Search for the cell housing the specified text and yield its [x, y] center coordinate. 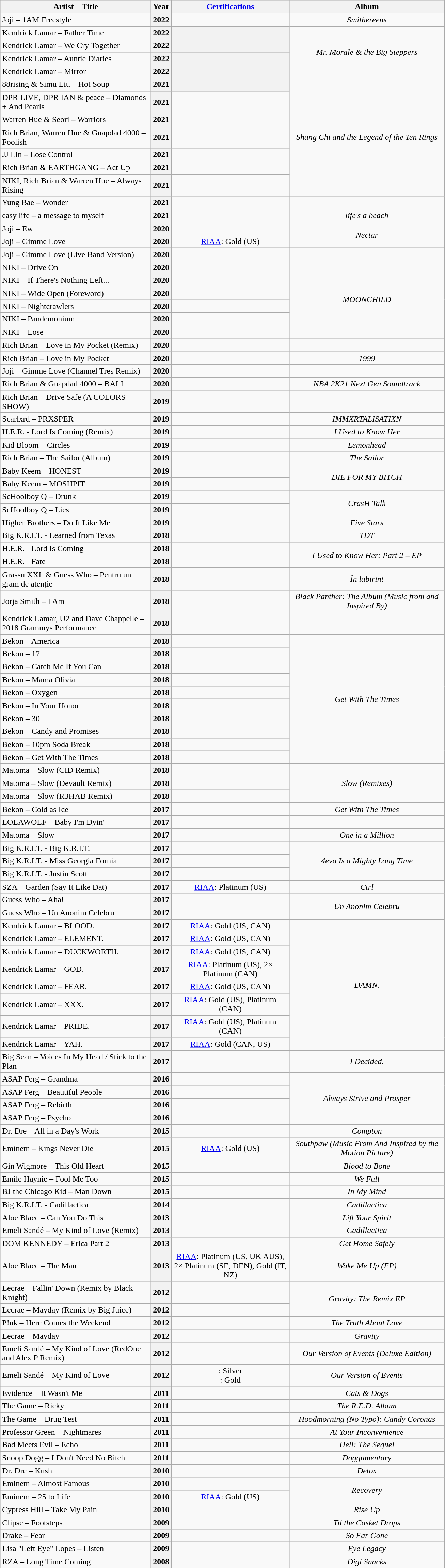
Mr. Morale & the Big Steppers [367, 52]
A$AP Ferg – Beautiful People [76, 1092]
Kendrick Lamar – BLOOD. [76, 926]
Hoodmorning (No Typo): Candy Coronas [367, 1419]
ScHoolboy Q – Drunk [76, 497]
We Fall [367, 1179]
Matoma – Slow (Devault Remix) [76, 783]
The Truth About Love [367, 1323]
NIKI – Drive On [76, 267]
Snoop Dogg – I Don't Need No Bitch [76, 1458]
IMMXRTALISATIXN [367, 419]
DAMN. [367, 985]
Lemonhead [367, 445]
At Your Inconvenience [367, 1432]
Kendrick Lamar – YAH. [76, 1044]
RZA – Long Time Coming [76, 1561]
Rich Brian & EARTHGANG – Act Up [76, 167]
Eye Legacy [367, 1548]
Kendrick Lamar – Auntie Diaries [76, 59]
Artist – Title [76, 7]
Lisa "Left Eye" Lopes – Listen [76, 1548]
Lecrae – Mayday [76, 1336]
Yung Bae – Wonder [76, 203]
Bad Meets Evil – Echo [76, 1445]
The Game – Drug Test [76, 1419]
Bekon – Catch Me If You Can [76, 667]
Bekon – 30 [76, 719]
Big K.R.I.T. - Big K.R.I.T. [76, 848]
life's a beach [367, 216]
DPR LIVE, DPR IAN & peace – Diamonds + And Pearls [76, 102]
88rising & Simu Liu – Hot Soup [76, 84]
Rich Brian, Warren Hue & Guapdad 4000 – Foolish [76, 137]
BJ the Chicago Kid – Man Down [76, 1192]
Rich Brian – The Sailor (Album) [76, 458]
Kendrick Lamar – GOD. [76, 969]
Bekon – Oxygen [76, 693]
Gin Wigmore – This Old Heart [76, 1166]
Jorja Smith – I Am [76, 601]
Dr. Dre – Kush [76, 1471]
Detox [367, 1471]
H.E.R. - Lord Is Coming (Remix) [76, 432]
Our Version of Events (Deluxe Edition) [367, 1353]
Smithereens [367, 20]
Rise Up [367, 1509]
Til the Casket Drops [367, 1522]
Clipse – Footsteps [76, 1522]
I Used to Know Her [367, 432]
Kendrick Lamar – We Cry Together [76, 46]
RIAA: Platinum (US) [230, 887]
Gravity: The Remix EP [367, 1299]
Compton [367, 1131]
Guess Who – Aha! [76, 900]
Kendrick Lamar – PRIDE. [76, 1026]
Get Home Safely [367, 1243]
H.E.R. - Fate [76, 561]
NIKI – Wide Open (Foreword) [76, 293]
Doggumentary [367, 1458]
A$AP Ferg – Grandma [76, 1079]
Emeli Sandé – My Kind of Love (RedOne and Alex P Remix) [76, 1353]
LOLAWOLF – Baby I'm Dyin' [76, 822]
Matoma – Slow (R3HAB Remix) [76, 796]
Kendrick Lamar – Mirror [76, 71]
ScHoolboy Q – Lies [76, 510]
NIKI – Nightcrawlers [76, 306]
NIKI, Rich Brian & Warren Hue – Always Rising [76, 185]
Black Panther: The Album (Music from and Inspired By) [367, 601]
Bekon – In Your Honor [76, 706]
1999 [367, 358]
Kid Bloom – Circles [76, 445]
Dr. Dre – All in a Day's Work [76, 1131]
Gravity [367, 1336]
Aloe Blacc – Can You Do This [76, 1218]
Wake Me Up (EP) [367, 1266]
easy life – a message to myself [76, 216]
Kendrick Lamar, U2 and Dave Chappelle – 2018 Grammys Performance [76, 623]
Bekon – America [76, 641]
Aloe Blacc – The Man [76, 1266]
DIE FOR MY BITCH [367, 477]
Kendrick Lamar – DUCKWORTH. [76, 952]
Album [367, 7]
Bekon – Cold as Ice [76, 809]
Rich Brian – Love in My Pocket [76, 358]
H.E.R. - Lord Is Coming [76, 548]
Bekon – Get With The Times [76, 757]
Bekon – Mama Olivia [76, 680]
Grassu XXL & Guess Who – Pentru un gram de atenție [76, 579]
Un Anonim Celebru [367, 906]
Nectar [367, 235]
În labirint [367, 579]
Ctrl [367, 887]
Recovery [367, 1490]
Rich Brian & Guapdad 4000 – BALI [76, 384]
Joji – Gimme Love (Live Band Version) [76, 254]
Always Strive and Prosper [367, 1098]
JJ Lin – Lose Control [76, 154]
Baby Keem – HONEST [76, 471]
P!nk – Here Comes the Weekend [76, 1323]
Our Version of Events [367, 1376]
RIAA: Platinum (US, UK AUS), 2× Platinum (SE, DEN), Gold (IT, NZ) [230, 1266]
NBA 2K21 Next Gen Soundtrack [367, 384]
Kendrick Lamar – Father Time [76, 33]
Five Stars [367, 523]
I Used to Know Her: Part 2 – EP [367, 555]
Eminem – Kings Never Die [76, 1149]
4eva Is a Mighty Long Time [367, 861]
Digi Snacks [367, 1561]
Emeli Sandé – My Kind of Love (Remix) [76, 1231]
Scarlxrd – PRXSPER [76, 419]
In My Mind [367, 1192]
Lecrae – Mayday (Remix by Big Juice) [76, 1310]
RIAA: Gold (CAN, US) [230, 1044]
Kendrick Lamar – XXX. [76, 1004]
Emile Haynie – Fool Me Too [76, 1179]
Matoma – Slow [76, 835]
The Game – Ricky [76, 1406]
Big K.R.I.T. - Miss Georgia Fornia [76, 861]
: Silver: Gold [230, 1376]
SZA – Garden (Say It Like Dat) [76, 887]
Higher Brothers – Do It Like Me [76, 523]
Drake – Fear [76, 1535]
Bekon – Candy and Promises [76, 731]
NIKI – If There's Nothing Left... [76, 280]
The R.E.D. Album [367, 1406]
One in a Million [367, 835]
Southpaw (Music From And Inspired by the Motion Picture) [367, 1149]
Kendrick Lamar – ELEMENT. [76, 939]
Lift Your Spirit [367, 1218]
2008 [161, 1561]
Shang Chi and the Legend of the Ten Rings [367, 137]
So Far Gone [367, 1535]
Big Sean – Voices In My Head / Stick to the Plan [76, 1061]
NIKI – Lose [76, 332]
Big K.R.I.T. - Cadillactica [76, 1205]
Evidence – It Wasn't Me [76, 1393]
Joji – Gimme Love (Channel Tres Remix) [76, 371]
TDT [367, 535]
Slow (Remixes) [367, 783]
Bekon – 17 [76, 654]
Rich Brian – Love in My Pocket (Remix) [76, 345]
Emeli Sandé – My Kind of Love [76, 1376]
I Decided. [367, 1061]
Eminem – Almost Famous [76, 1484]
Baby Keem – MOSHPIT [76, 484]
RIAA: Platinum (US), 2× Platinum (CAN) [230, 969]
A$AP Ferg – Psycho [76, 1118]
Big K.R.I.T. - Learned from Texas [76, 535]
Blood to Bone [367, 1166]
Eminem – 25 to Life [76, 1497]
Warren Hue & Seori – Warriors [76, 119]
DOM KENNEDY – Erica Part 2 [76, 1243]
CrasH Talk [367, 503]
A$AP Ferg – Rebirth [76, 1105]
Big K.R.I.T. - Justin Scott [76, 874]
Guess Who – Un Anonim Celebru [76, 913]
Cats & Dogs [367, 1393]
Professor Green – Nightmares [76, 1432]
Joji – Gimme Love [76, 242]
Kendrick Lamar – FEAR. [76, 987]
Hell: The Sequel [367, 1445]
Cypress Hill – Take My Pain [76, 1509]
The Sailor [367, 458]
NIKI – Pandemonium [76, 319]
Joji – 1AM Freestyle [76, 20]
Joji – Ew [76, 229]
Lecrae – Fallin' Down (Remix by Black Knight) [76, 1292]
2014 [161, 1205]
Rich Brian – Drive Safe (A COLORS SHOW) [76, 401]
Certifications [230, 7]
Bekon – 10pm Soda Break [76, 744]
MOONCHILD [367, 300]
Year [161, 7]
Matoma – Slow (CID Remix) [76, 770]
